From the cell containing the given text, extract its center point as [x, y] coordinate. 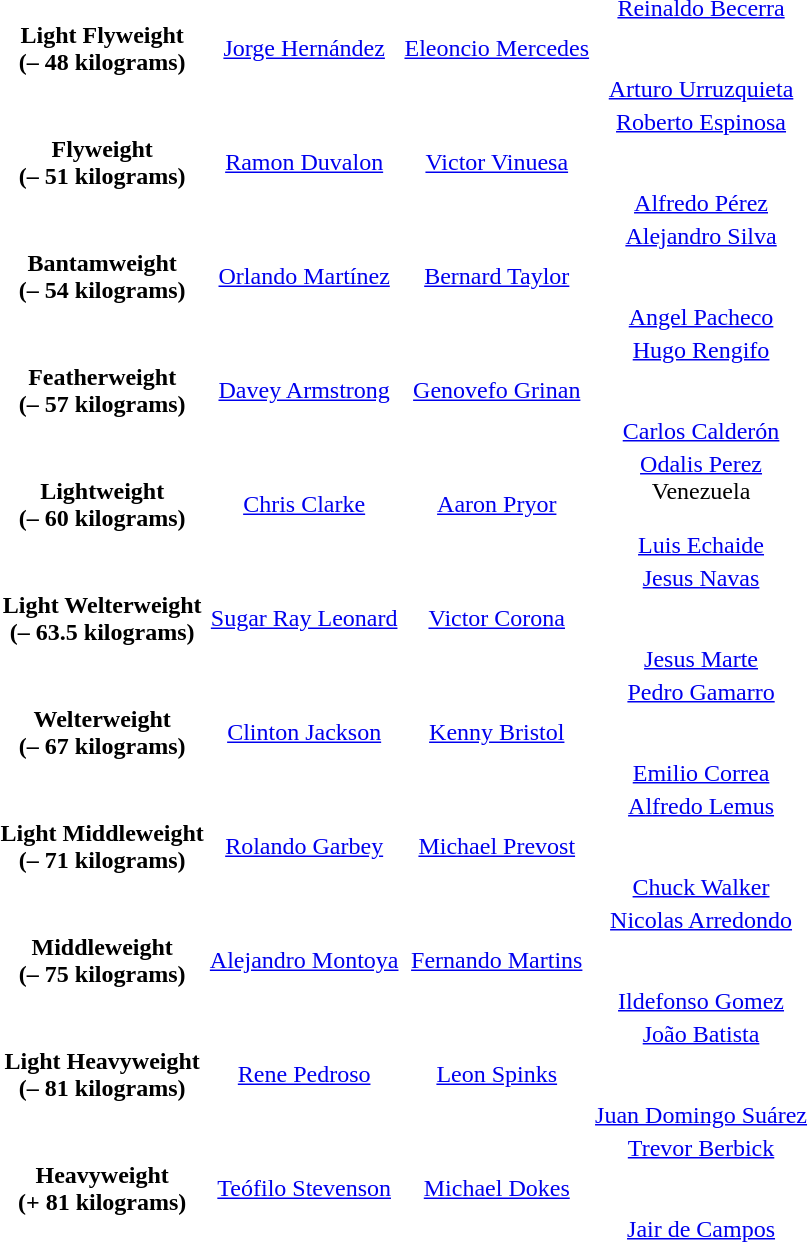
Fernando Martins [497, 960]
Davey Armstrong [304, 390]
Michael Prevost [497, 846]
Victor Corona [497, 618]
Alejandro Montoya [304, 960]
Victor Vinuesa [497, 162]
Rene Pedroso [304, 1074]
Kenny Bristol [497, 732]
Ramon Duvalon [304, 162]
Aaron Pryor [497, 504]
Chris Clarke [304, 504]
Genovefo Grinan [497, 390]
Sugar Ray Leonard [304, 618]
Bernard Taylor [497, 276]
Rolando Garbey [304, 846]
Leon Spinks [497, 1074]
Clinton Jackson [304, 732]
Orlando Martínez [304, 276]
